Determine the [x, y] coordinate at the center of the cell enclosing the given text.  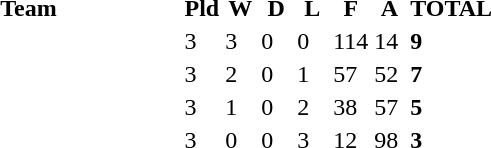
14 [390, 41]
52 [390, 74]
114 [351, 41]
38 [351, 107]
